Extract the [X, Y] coordinate from the center of the cell holding the provided text.  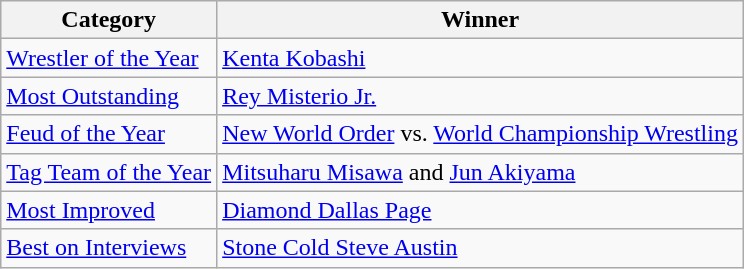
Kenta Kobashi [480, 58]
Rey Misterio Jr. [480, 96]
New World Order vs. World Championship Wrestling [480, 134]
Feud of the Year [109, 134]
Best on Interviews [109, 248]
Mitsuharu Misawa and Jun Akiyama [480, 172]
Most Improved [109, 210]
Most Outstanding [109, 96]
Tag Team of the Year [109, 172]
Diamond Dallas Page [480, 210]
Wrestler of the Year [109, 58]
Winner [480, 20]
Category [109, 20]
Stone Cold Steve Austin [480, 248]
